Determine the [X, Y] coordinate at the center of the cell enclosing the given text.  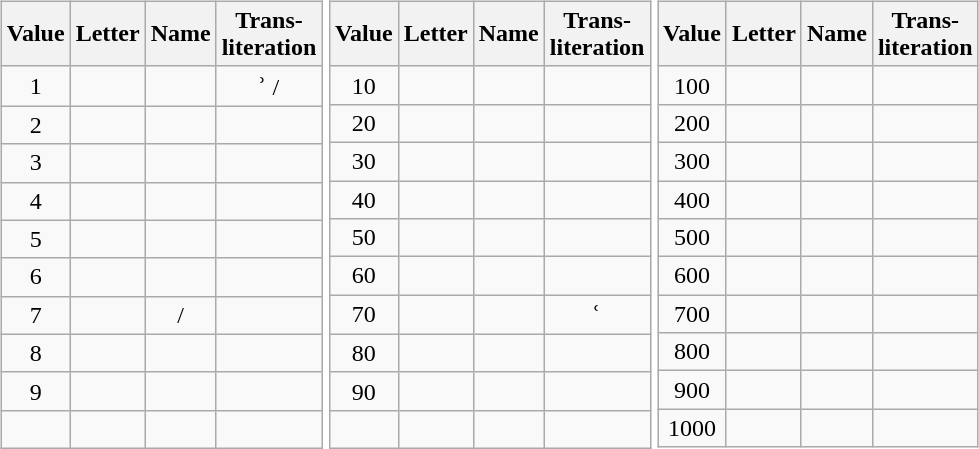
600 [692, 276]
300 [692, 161]
60 [364, 276]
6 [36, 277]
2 [36, 125]
70 [364, 315]
Trans- literation [597, 34]
ʿ [597, 315]
20 [364, 123]
5 [36, 239]
500 [692, 238]
1 [36, 86]
40 [364, 199]
1000 [692, 428]
700 [692, 314]
/ [180, 315]
80 [364, 353]
10 [364, 85]
100 [692, 85]
7 [36, 315]
800 [692, 352]
90 [364, 391]
400 [692, 199]
4 [36, 201]
ʾ / [269, 86]
8 [36, 353]
3 [36, 163]
50 [364, 238]
200 [692, 123]
9 [36, 391]
30 [364, 161]
900 [692, 390]
